Output the [x, y] coordinate of the center of the cell containing the given text.  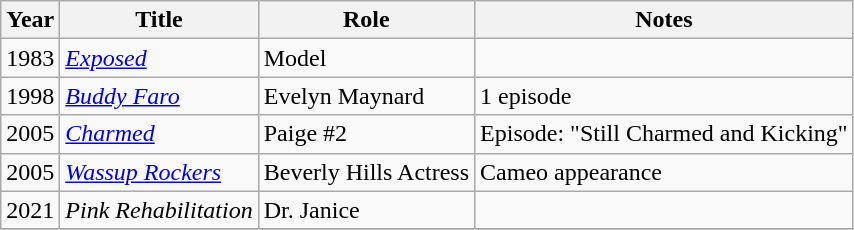
1983 [30, 58]
1 episode [664, 96]
Year [30, 20]
Charmed [159, 134]
Cameo appearance [664, 172]
Pink Rehabilitation [159, 210]
Wassup Rockers [159, 172]
Buddy Faro [159, 96]
1998 [30, 96]
Evelyn Maynard [366, 96]
Beverly Hills Actress [366, 172]
Episode: "Still Charmed and Kicking" [664, 134]
Exposed [159, 58]
Role [366, 20]
Model [366, 58]
Paige #2 [366, 134]
2021 [30, 210]
Dr. Janice [366, 210]
Title [159, 20]
Notes [664, 20]
